Return the (X, Y) coordinate for the center point of the cell that contains the specified text.  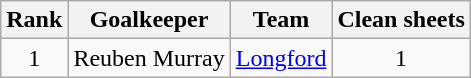
Clean sheets (401, 20)
Goalkeeper (149, 20)
Longford (281, 58)
Rank (34, 20)
Reuben Murray (149, 58)
Team (281, 20)
